Capture the cell that displays the provided text and extract its [X, Y] central coordinate. 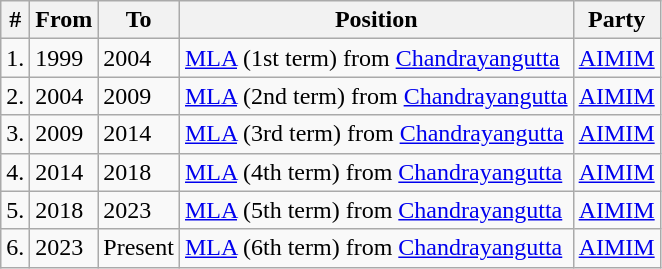
MLA (5th term) from Chandrayangutta [376, 210]
2. [16, 96]
MLA (4th term) from Chandrayangutta [376, 172]
3. [16, 134]
# [16, 20]
4. [16, 172]
From [64, 20]
1999 [64, 58]
6. [16, 248]
Position [376, 20]
MLA (1st term) from Chandrayangutta [376, 58]
5. [16, 210]
MLA (3rd term) from Chandrayangutta [376, 134]
To [139, 20]
MLA (6th term) from Chandrayangutta [376, 248]
1. [16, 58]
MLA (2nd term) from Chandrayangutta [376, 96]
Present [139, 248]
Party [616, 20]
